Scan for the cell matching the given text and deliver its [X, Y] coordinate at center. 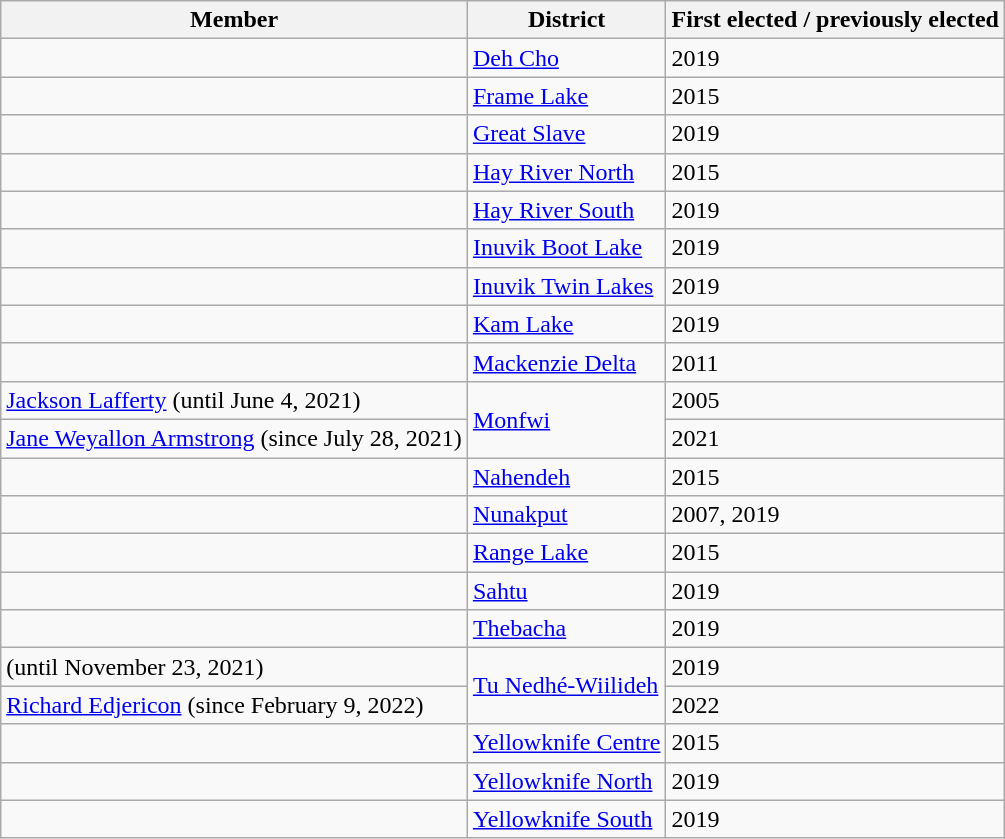
Sahtu [566, 591]
Tu Nedhé-Wiilideh [566, 686]
Frame Lake [566, 96]
Hay River South [566, 210]
2007, 2019 [836, 515]
2005 [836, 400]
Jane Weyallon Armstrong (since July 28, 2021) [234, 438]
Great Slave [566, 134]
2011 [836, 362]
Richard Edjericon (since February 9, 2022) [234, 705]
Yellowknife Centre [566, 743]
Jackson Lafferty (until June 4, 2021) [234, 400]
Yellowknife North [566, 781]
Kam Lake [566, 324]
(until November 23, 2021) [234, 667]
Yellowknife South [566, 819]
2021 [836, 438]
Hay River North [566, 172]
Nahendeh [566, 477]
Inuvik Twin Lakes [566, 286]
First elected / previously elected [836, 20]
Deh Cho [566, 58]
Range Lake [566, 553]
Mackenzie Delta [566, 362]
2022 [836, 705]
Member [234, 20]
Monfwi [566, 419]
District [566, 20]
Inuvik Boot Lake [566, 248]
Thebacha [566, 629]
Nunakput [566, 515]
